Provide the (X, Y) coordinate of the cell's center where the given text is located.  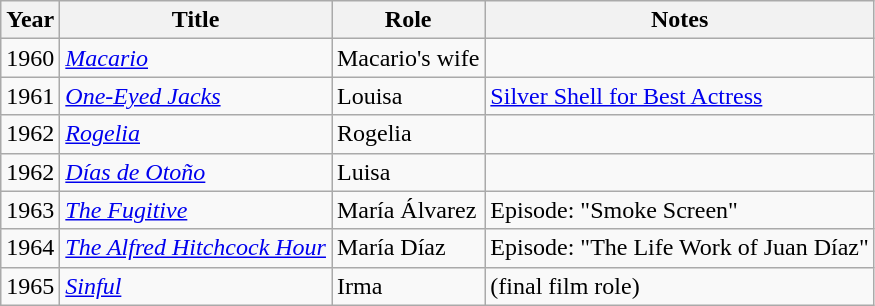
1965 (30, 286)
(final film role) (680, 286)
Role (408, 20)
The Alfred Hitchcock Hour (196, 248)
Title (196, 20)
Silver Shell for Best Actress (680, 96)
1964 (30, 248)
Irma (408, 286)
Días de Otoño (196, 172)
María Díaz (408, 248)
1960 (30, 58)
One-Eyed Jacks (196, 96)
Year (30, 20)
1961 (30, 96)
Episode: "The Life Work of Juan Díaz" (680, 248)
Sinful (196, 286)
Luisa (408, 172)
The Fugitive (196, 210)
Macario's wife (408, 58)
Notes (680, 20)
1963 (30, 210)
Episode: "Smoke Screen" (680, 210)
Macario (196, 58)
Louisa (408, 96)
María Álvarez (408, 210)
